For the text-containing cell, return its midpoint in (x, y) coordinate format. 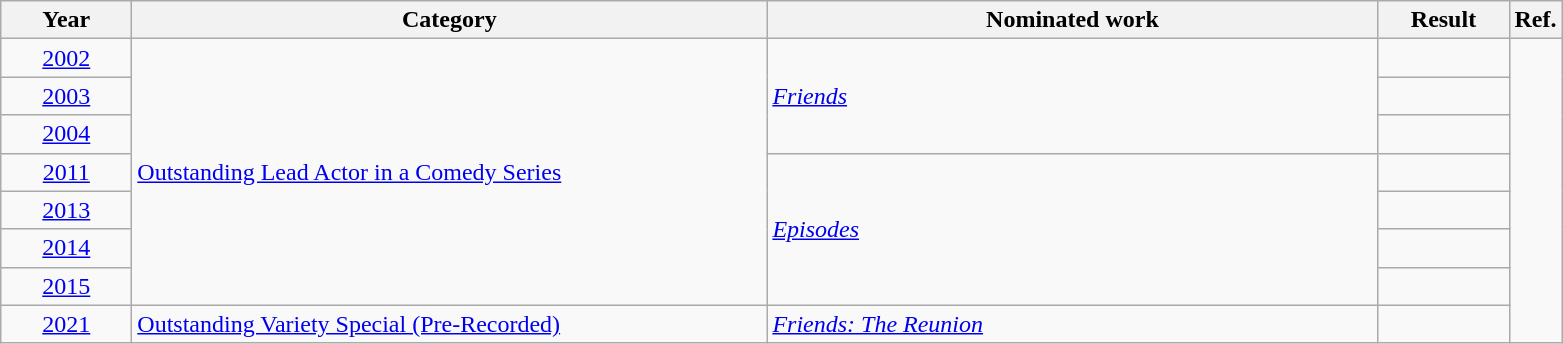
2021 (66, 324)
Ref. (1536, 20)
Outstanding Lead Actor in a Comedy Series (450, 172)
Outstanding Variety Special (Pre-Recorded) (450, 324)
2014 (66, 248)
2015 (66, 286)
2011 (66, 172)
Category (450, 20)
2004 (66, 134)
2002 (66, 58)
2013 (66, 210)
2003 (66, 96)
Year (66, 20)
Friends: The Reunion (1072, 324)
Nominated work (1072, 20)
Result (1444, 20)
Friends (1072, 96)
Episodes (1072, 229)
